Extract the [x, y] coordinate from the center of the cell holding the provided text.  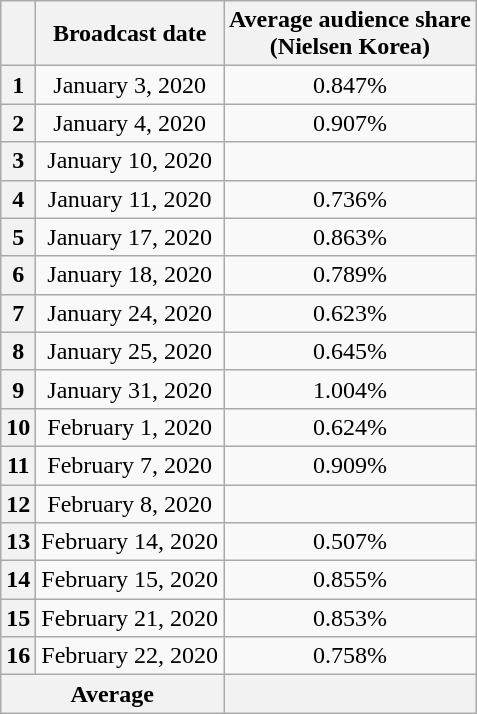
January 25, 2020 [130, 351]
1 [18, 85]
January 11, 2020 [130, 199]
4 [18, 199]
January 10, 2020 [130, 161]
10 [18, 427]
8 [18, 351]
0.758% [350, 656]
0.789% [350, 275]
0.624% [350, 427]
February 22, 2020 [130, 656]
2 [18, 123]
0.907% [350, 123]
13 [18, 542]
16 [18, 656]
0.909% [350, 465]
6 [18, 275]
Average audience share(Nielsen Korea) [350, 34]
January 24, 2020 [130, 313]
1.004% [350, 389]
Broadcast date [130, 34]
0.736% [350, 199]
0.507% [350, 542]
5 [18, 237]
January 18, 2020 [130, 275]
0.863% [350, 237]
February 21, 2020 [130, 618]
February 14, 2020 [130, 542]
3 [18, 161]
February 7, 2020 [130, 465]
0.623% [350, 313]
12 [18, 503]
0.855% [350, 580]
January 31, 2020 [130, 389]
11 [18, 465]
January 17, 2020 [130, 237]
9 [18, 389]
14 [18, 580]
February 1, 2020 [130, 427]
January 3, 2020 [130, 85]
15 [18, 618]
7 [18, 313]
0.853% [350, 618]
February 8, 2020 [130, 503]
Average [112, 694]
January 4, 2020 [130, 123]
0.645% [350, 351]
0.847% [350, 85]
February 15, 2020 [130, 580]
